Identify which cell holds the provided text, then report its [X, Y] central coordinate. 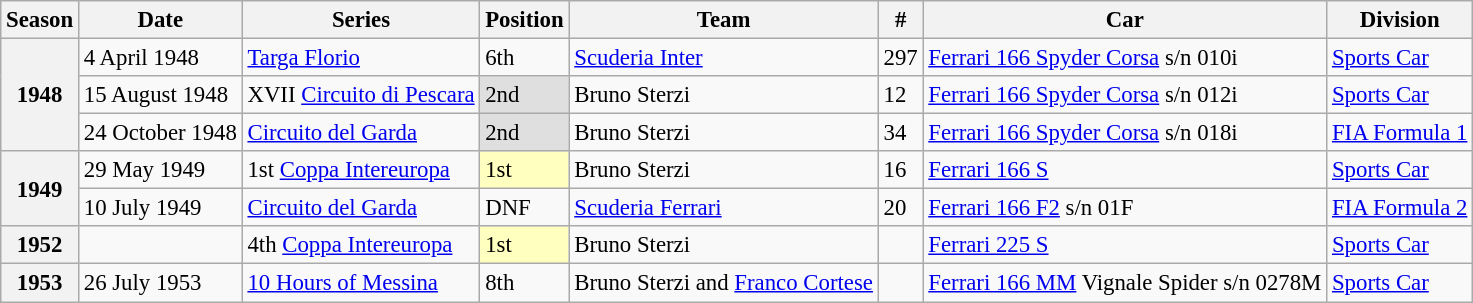
Ferrari 166 Spyder Corsa s/n 018i [1125, 133]
1st Coppa Intereuropa [361, 170]
1948 [40, 96]
8th [524, 283]
FIA Formula 2 [1400, 208]
29 May 1949 [160, 170]
FIA Formula 1 [1400, 133]
15 August 1948 [160, 95]
4 April 1948 [160, 58]
10 July 1949 [160, 208]
Date [160, 20]
Ferrari 166 Spyder Corsa s/n 012i [1125, 95]
4th Coppa Intereuropa [361, 245]
6th [524, 58]
DNF [524, 208]
Position [524, 20]
16 [900, 170]
10 Hours of Messina [361, 283]
Division [1400, 20]
Ferrari 225 S [1125, 245]
34 [900, 133]
XVII Circuito di Pescara [361, 95]
26 July 1953 [160, 283]
Series [361, 20]
20 [900, 208]
Season [40, 20]
Car [1125, 20]
Ferrari 166 MM Vignale Spider s/n 0278M [1125, 283]
1949 [40, 188]
297 [900, 58]
Targa Florio [361, 58]
1952 [40, 245]
24 October 1948 [160, 133]
Ferrari 166 S [1125, 170]
Ferrari 166 Spyder Corsa s/n 010i [1125, 58]
Team [724, 20]
1953 [40, 283]
Scuderia Inter [724, 58]
Ferrari 166 F2 s/n 01F [1125, 208]
Scuderia Ferrari [724, 208]
12 [900, 95]
# [900, 20]
Bruno Sterzi and Franco Cortese [724, 283]
